Provide the (x, y) coordinate of the cell's center where the given text is located.  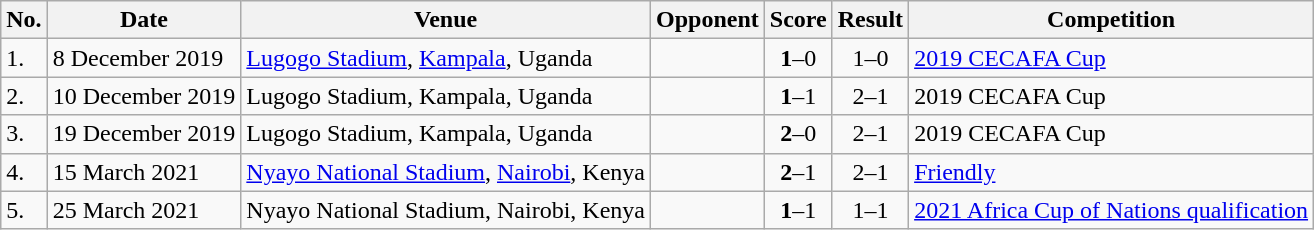
4. (24, 172)
1. (24, 58)
Result (870, 20)
Competition (1112, 20)
No. (24, 20)
19 December 2019 (144, 134)
15 March 2021 (144, 172)
5. (24, 210)
Opponent (707, 20)
2021 Africa Cup of Nations qualification (1112, 210)
Score (798, 20)
3. (24, 134)
25 March 2021 (144, 210)
10 December 2019 (144, 96)
2. (24, 96)
Date (144, 20)
Venue (446, 20)
2–0 (798, 134)
8 December 2019 (144, 58)
Friendly (1112, 172)
